Extract the (x, y) coordinate from the center of the cell holding the provided text.  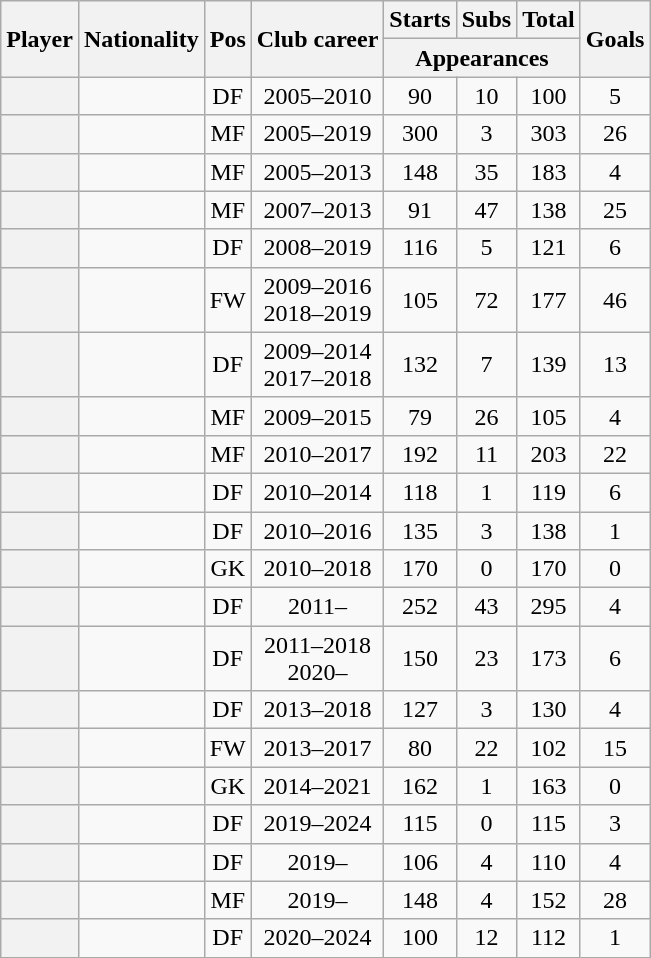
252 (420, 607)
177 (549, 300)
110 (549, 862)
28 (615, 900)
2013–2018 (318, 710)
47 (486, 210)
295 (549, 607)
112 (549, 938)
2010–2017 (318, 454)
72 (486, 300)
2010–2014 (318, 492)
15 (615, 748)
Nationality (141, 39)
Starts (420, 20)
162 (420, 786)
12 (486, 938)
2005–2010 (318, 96)
13 (615, 364)
2009–20142017–2018 (318, 364)
10 (486, 96)
46 (615, 300)
121 (549, 248)
118 (420, 492)
2014–2021 (318, 786)
11 (486, 454)
Player (40, 39)
106 (420, 862)
130 (549, 710)
2020–2024 (318, 938)
183 (549, 172)
2005–2013 (318, 172)
7 (486, 364)
23 (486, 658)
79 (420, 416)
2009–20162018–2019 (318, 300)
303 (549, 134)
119 (549, 492)
2008–2019 (318, 248)
116 (420, 248)
203 (549, 454)
91 (420, 210)
2019–2024 (318, 824)
135 (420, 531)
2010–2018 (318, 569)
2013–2017 (318, 748)
2011–20182020– (318, 658)
192 (420, 454)
43 (486, 607)
2007–2013 (318, 210)
Appearances (482, 58)
150 (420, 658)
Club career (318, 39)
2010–2016 (318, 531)
2009–2015 (318, 416)
163 (549, 786)
102 (549, 748)
Subs (486, 20)
127 (420, 710)
90 (420, 96)
132 (420, 364)
2011– (318, 607)
173 (549, 658)
35 (486, 172)
25 (615, 210)
152 (549, 900)
2005–2019 (318, 134)
300 (420, 134)
Goals (615, 39)
Total (549, 20)
80 (420, 748)
Pos (228, 39)
139 (549, 364)
